Scan for the cell matching the given text and deliver its [X, Y] coordinate at center. 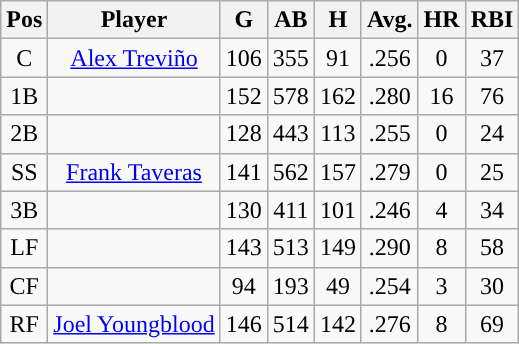
2B [24, 134]
3 [442, 286]
157 [338, 172]
143 [244, 248]
141 [244, 172]
.254 [390, 286]
411 [290, 210]
24 [492, 134]
106 [244, 58]
49 [338, 286]
355 [290, 58]
128 [244, 134]
SS [24, 172]
513 [290, 248]
25 [492, 172]
Frank Taveras [134, 172]
76 [492, 96]
37 [492, 58]
149 [338, 248]
578 [290, 96]
1B [24, 96]
.246 [390, 210]
142 [338, 324]
H [338, 20]
514 [290, 324]
.256 [390, 58]
34 [492, 210]
Alex Treviño [134, 58]
130 [244, 210]
58 [492, 248]
146 [244, 324]
RF [24, 324]
30 [492, 286]
101 [338, 210]
16 [442, 96]
3B [24, 210]
CF [24, 286]
C [24, 58]
91 [338, 58]
G [244, 20]
RBI [492, 20]
Player [134, 20]
LF [24, 248]
.280 [390, 96]
4 [442, 210]
162 [338, 96]
AB [290, 20]
HR [442, 20]
94 [244, 286]
.255 [390, 134]
Joel Youngblood [134, 324]
.276 [390, 324]
69 [492, 324]
443 [290, 134]
Avg. [390, 20]
.290 [390, 248]
Pos [24, 20]
113 [338, 134]
152 [244, 96]
562 [290, 172]
193 [290, 286]
.279 [390, 172]
